Determine the [X, Y] coordinate at the center of the cell enclosing the given text.  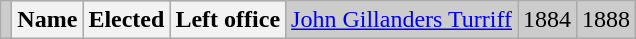
Elected [126, 20]
Left office [228, 20]
Name [48, 20]
1884 [548, 20]
John Gillanders Turriff [402, 20]
1888 [606, 20]
